Scan for the cell matching the given text and deliver its [X, Y] coordinate at center. 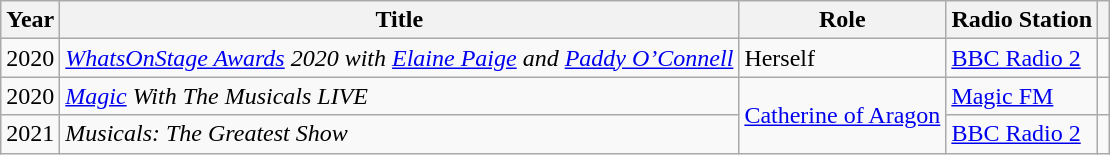
Role [842, 20]
WhatsOnStage Awards 2020 with Elaine Paige and Paddy O’Connell [400, 58]
Title [400, 20]
Magic With The Musicals LIVE [400, 96]
2021 [30, 134]
Herself [842, 58]
Radio Station [1022, 20]
Year [30, 20]
Magic FM [1022, 96]
Catherine of Aragon [842, 115]
Musicals: The Greatest Show [400, 134]
